Detect which cell encompasses the target text, then output its [X, Y] center coordinate. 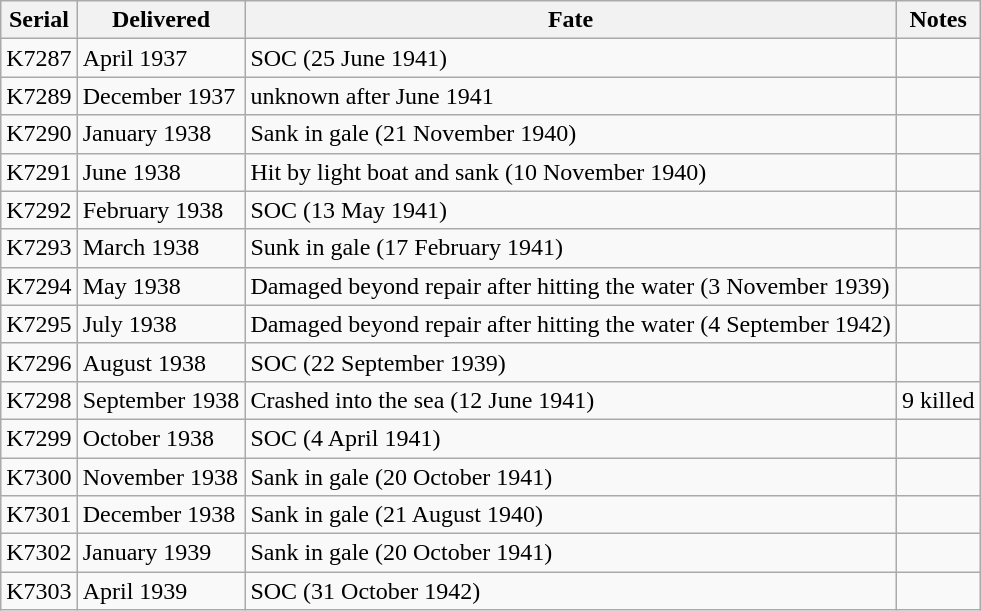
Damaged beyond repair after hitting the water (4 September 1942) [570, 324]
Damaged beyond repair after hitting the water (3 November 1939) [570, 286]
January 1938 [161, 134]
SOC (25 June 1941) [570, 58]
K7300 [39, 477]
July 1938 [161, 324]
K7287 [39, 58]
February 1938 [161, 210]
K7295 [39, 324]
April 1937 [161, 58]
Crashed into the sea (12 June 1941) [570, 400]
K7296 [39, 362]
December 1938 [161, 515]
April 1939 [161, 591]
Serial [39, 20]
K7292 [39, 210]
SOC (31 October 1942) [570, 591]
October 1938 [161, 438]
December 1937 [161, 96]
SOC (4 April 1941) [570, 438]
Delivered [161, 20]
Notes [938, 20]
K7303 [39, 591]
K7289 [39, 96]
K7290 [39, 134]
November 1938 [161, 477]
January 1939 [161, 553]
K7294 [39, 286]
K7302 [39, 553]
K7298 [39, 400]
9 killed [938, 400]
K7299 [39, 438]
SOC (13 May 1941) [570, 210]
unknown after June 1941 [570, 96]
SOC (22 September 1939) [570, 362]
Sunk in gale (17 February 1941) [570, 248]
K7301 [39, 515]
August 1938 [161, 362]
Hit by light boat and sank (10 November 1940) [570, 172]
June 1938 [161, 172]
Sank in gale (21 November 1940) [570, 134]
K7293 [39, 248]
May 1938 [161, 286]
K7291 [39, 172]
Fate [570, 20]
March 1938 [161, 248]
September 1938 [161, 400]
Sank in gale (21 August 1940) [570, 515]
